Determine the [X, Y] coordinate at the center of the cell enclosing the given text.  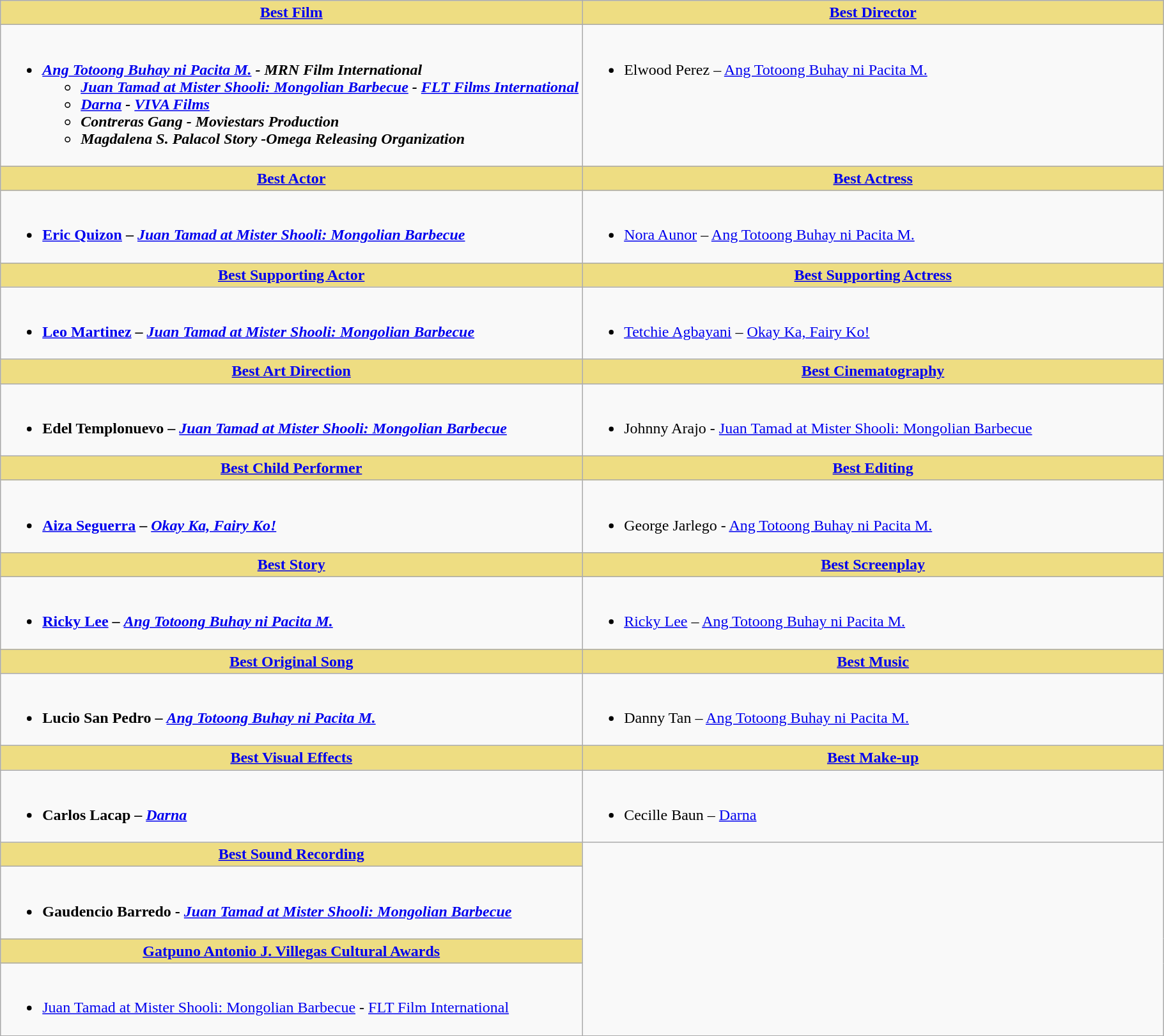
Best Actress [873, 178]
Elwood Perez – Ang Totoong Buhay ni Pacita M. [873, 96]
Eric Quizon – Juan Tamad at Mister Shooli: Mongolian Barbecue [291, 226]
Johnny Arajo - Juan Tamad at Mister Shooli: Mongolian Barbecue [873, 419]
Aiza Seguerra – Okay Ka, Fairy Ko! [291, 516]
Lucio San Pedro – Ang Totoong Buhay ni Pacita M. [291, 709]
Best Story [291, 564]
Best Cinematography [873, 371]
Best Screenplay [873, 564]
Best Make-up [873, 758]
Carlos Lacap – Darna [291, 807]
Best Supporting Actor [291, 275]
Best Art Direction [291, 371]
Best Director [873, 13]
Leo Martinez – Juan Tamad at Mister Shooli: Mongolian Barbecue [291, 323]
Best Visual Effects [291, 758]
Best Sound Recording [291, 854]
Juan Tamad at Mister Shooli: Mongolian Barbecue - FLT Film International [291, 1000]
Tetchie Agbayani – Okay Ka, Fairy Ko! [873, 323]
Gaudencio Barredo - Juan Tamad at Mister Shooli: Mongolian Barbecue [291, 902]
Edel Templonuevo – Juan Tamad at Mister Shooli: Mongolian Barbecue [291, 419]
Danny Tan – Ang Totoong Buhay ni Pacita M. [873, 709]
Nora Aunor – Ang Totoong Buhay ni Pacita M. [873, 226]
Best Actor [291, 178]
Cecille Baun – Darna [873, 807]
Best Editing [873, 468]
Best Original Song [291, 661]
Best Music [873, 661]
Best Supporting Actress [873, 275]
Best Child Performer [291, 468]
Best Film [291, 13]
George Jarlego - Ang Totoong Buhay ni Pacita M. [873, 516]
Gatpuno Antonio J. Villegas Cultural Awards [291, 951]
